Detect which cell encompasses the target text, then output its (X, Y) center coordinate. 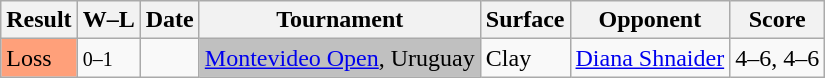
Date (170, 20)
4–6, 4–6 (778, 58)
Score (778, 20)
Tournament (340, 20)
Surface (525, 20)
Opponent (650, 20)
Clay (525, 58)
Loss (39, 58)
0–1 (108, 58)
W–L (108, 20)
Result (39, 20)
Diana Shnaider (650, 58)
Montevideo Open, Uruguay (340, 58)
